Output the [x, y] coordinate of the center of the cell containing the given text.  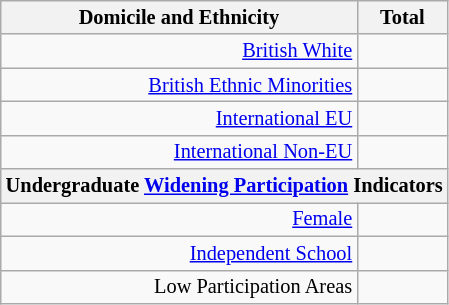
Low Participation Areas [179, 287]
Female [179, 219]
Undergraduate Widening Participation Indicators [224, 186]
International EU [179, 118]
Total [402, 17]
British Ethnic Minorities [179, 85]
British White [179, 51]
Independent School [179, 253]
International Non-EU [179, 152]
Domicile and Ethnicity [179, 17]
